Scan for the cell matching the given text and deliver its (x, y) coordinate at center. 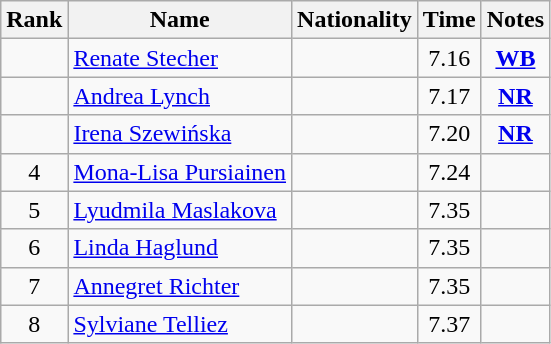
4 (34, 172)
Annegret Richter (180, 286)
5 (34, 210)
Mona-Lisa Pursiainen (180, 172)
Irena Szewińska (180, 134)
7 (34, 286)
Sylviane Telliez (180, 324)
Rank (34, 20)
7.24 (449, 172)
7.16 (449, 58)
8 (34, 324)
7.20 (449, 134)
Renate Stecher (180, 58)
Andrea Lynch (180, 96)
Name (180, 20)
WB (515, 58)
Lyudmila Maslakova (180, 210)
Linda Haglund (180, 248)
Nationality (355, 20)
Time (449, 20)
7.17 (449, 96)
Notes (515, 20)
7.37 (449, 324)
6 (34, 248)
